Find where the given text appears and provide that cell's center as (X, Y) coordinate. 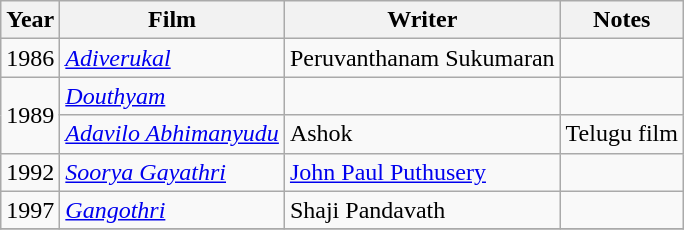
Gangothri (172, 210)
Soorya Gayathri (172, 172)
Adavilo Abhimanyudu (172, 134)
Peruvanthanam Sukumaran (422, 58)
1986 (30, 58)
Year (30, 20)
Ashok (422, 134)
Telugu film (622, 134)
1989 (30, 115)
1997 (30, 210)
1992 (30, 172)
Shaji Pandavath (422, 210)
Adiverukal (172, 58)
John Paul Puthusery (422, 172)
Douthyam (172, 96)
Writer (422, 20)
Notes (622, 20)
Film (172, 20)
